From the cell containing the given text, extract its center point as (x, y) coordinate. 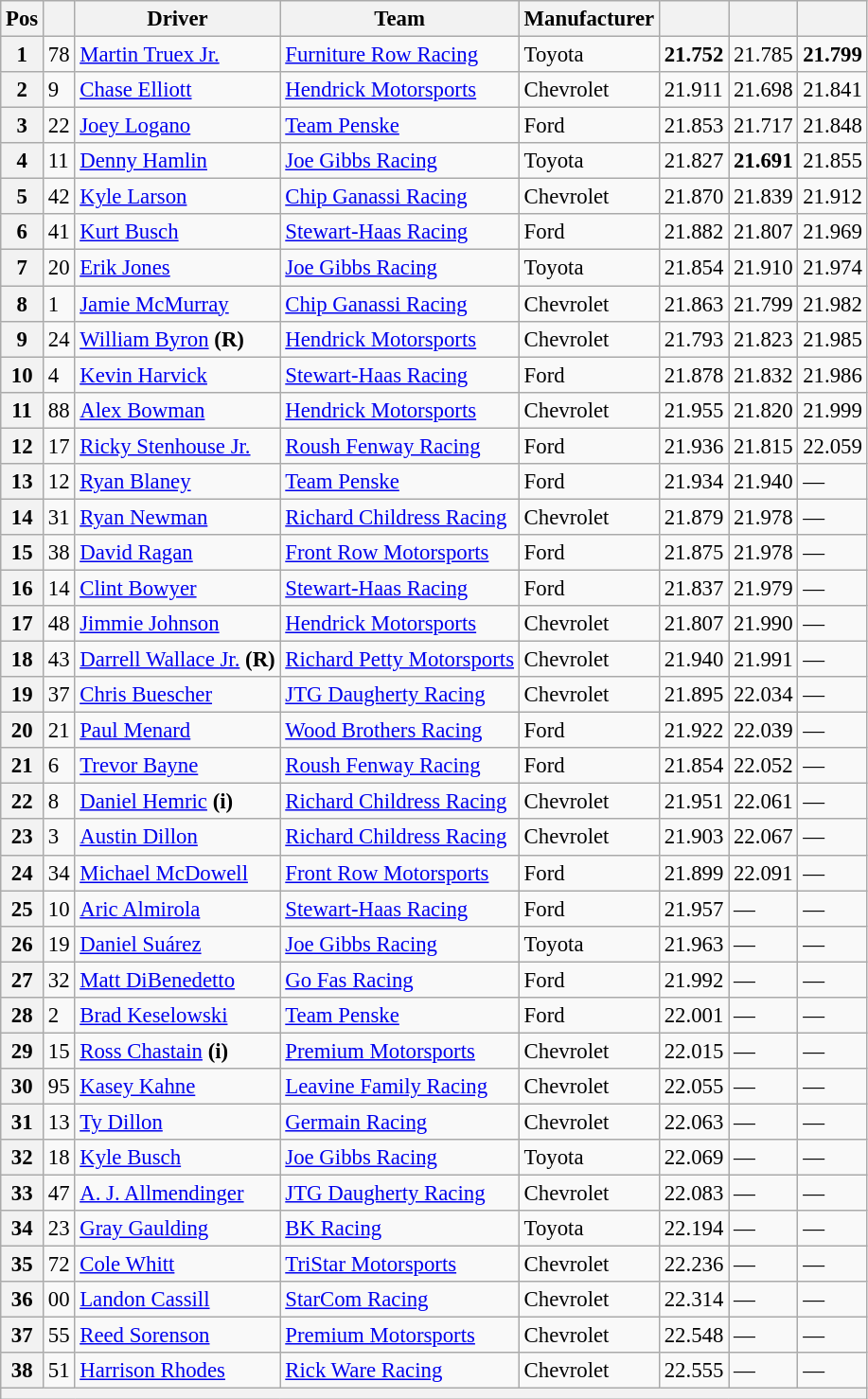
21.878 (693, 375)
22.314 (693, 1300)
21.827 (693, 161)
21.717 (763, 126)
29 (23, 1051)
Kevin Harvick (178, 375)
22.001 (693, 1016)
Wood Brothers Racing (399, 731)
21.841 (833, 90)
22.194 (693, 1229)
Pos (23, 19)
21.985 (833, 339)
21.698 (763, 90)
22.034 (763, 695)
21.785 (763, 55)
21.839 (763, 197)
Ryan Blaney (178, 482)
Brad Keselowski (178, 1016)
21.990 (763, 624)
95 (59, 1087)
26 (23, 944)
Martin Truex Jr. (178, 55)
22.059 (833, 446)
21.793 (693, 339)
21.853 (693, 126)
David Ragan (178, 553)
21.837 (693, 588)
A. J. Allmendinger (178, 1194)
Denny Hamlin (178, 161)
Leavine Family Racing (399, 1087)
21.910 (763, 268)
Gray Gaulding (178, 1229)
28 (23, 1016)
Clint Bowyer (178, 588)
5 (23, 197)
Jamie McMurray (178, 304)
36 (23, 1300)
StarCom Racing (399, 1300)
Furniture Row Racing (399, 55)
21.936 (693, 446)
21.863 (693, 304)
21.951 (693, 802)
22.555 (693, 1372)
Daniel Hemric (i) (178, 802)
Ross Chastain (i) (178, 1051)
16 (23, 588)
21.986 (833, 375)
21.691 (763, 161)
Driver (178, 19)
21.922 (693, 731)
Landon Cassill (178, 1300)
Reed Sorenson (178, 1336)
21.832 (763, 375)
Cole Whitt (178, 1265)
Michael McDowell (178, 873)
22.091 (763, 873)
Ty Dillon (178, 1122)
21.875 (693, 553)
21.903 (693, 838)
33 (23, 1194)
51 (59, 1372)
22.083 (693, 1194)
21.823 (763, 339)
Manufacturer (589, 19)
Daniel Suárez (178, 944)
88 (59, 410)
21.999 (833, 410)
Kasey Kahne (178, 1087)
21.911 (693, 90)
Ryan Newman (178, 517)
42 (59, 197)
21.895 (693, 695)
00 (59, 1300)
21.957 (693, 909)
21.870 (693, 197)
21.879 (693, 517)
Harrison Rhodes (178, 1372)
48 (59, 624)
Rick Ware Racing (399, 1372)
21.882 (693, 232)
22.069 (693, 1158)
35 (23, 1265)
Germain Racing (399, 1122)
22.548 (693, 1336)
27 (23, 980)
TriStar Motorsports (399, 1265)
22.039 (763, 731)
21.963 (693, 944)
BK Racing (399, 1229)
Paul Menard (178, 731)
22.052 (763, 766)
Austin Dillon (178, 838)
22.061 (763, 802)
Matt DiBenedetto (178, 980)
78 (59, 55)
Jimmie Johnson (178, 624)
22.067 (763, 838)
Joey Logano (178, 126)
21.955 (693, 410)
7 (23, 268)
21.991 (763, 660)
Kyle Larson (178, 197)
21.899 (693, 873)
Chris Buescher (178, 695)
Trevor Bayne (178, 766)
21.992 (693, 980)
43 (59, 660)
72 (59, 1265)
41 (59, 232)
Ricky Stenhouse Jr. (178, 446)
Team (399, 19)
Darrell Wallace Jr. (R) (178, 660)
47 (59, 1194)
21.848 (833, 126)
21.752 (693, 55)
Kurt Busch (178, 232)
21.934 (693, 482)
21.820 (763, 410)
21.912 (833, 197)
25 (23, 909)
22.063 (693, 1122)
Kyle Busch (178, 1158)
21.815 (763, 446)
Erik Jones (178, 268)
Aric Almirola (178, 909)
22.055 (693, 1087)
Chase Elliott (178, 90)
Richard Petty Motorsports (399, 660)
21.969 (833, 232)
21.974 (833, 268)
William Byron (R) (178, 339)
Go Fas Racing (399, 980)
30 (23, 1087)
55 (59, 1336)
21.982 (833, 304)
22.015 (693, 1051)
22.236 (693, 1265)
21.855 (833, 161)
21.979 (763, 588)
Alex Bowman (178, 410)
